Find where the given text appears and provide that cell's center as (X, Y) coordinate. 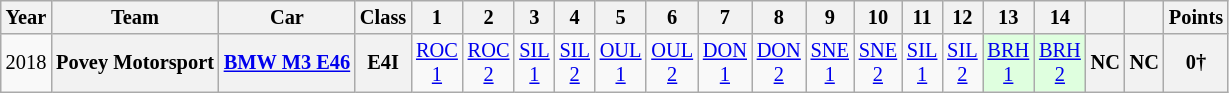
Points (1196, 17)
ROC2 (489, 63)
SNE1 (830, 63)
14 (1060, 17)
4 (575, 17)
12 (962, 17)
7 (725, 17)
Povey Motorsport (135, 63)
2 (489, 17)
Car (287, 17)
3 (534, 17)
SNE2 (878, 63)
0† (1196, 63)
9 (830, 17)
8 (779, 17)
10 (878, 17)
DON1 (725, 63)
13 (1008, 17)
6 (672, 17)
OUL1 (621, 63)
OUL2 (672, 63)
ROC1 (437, 63)
Class (383, 17)
2018 (26, 63)
Team (135, 17)
11 (922, 17)
1 (437, 17)
BRH2 (1060, 63)
BMW M3 E46 (287, 63)
DON2 (779, 63)
E4I (383, 63)
5 (621, 17)
BRH1 (1008, 63)
Year (26, 17)
